Provide the (X, Y) coordinate of the cell's center where the given text is located.  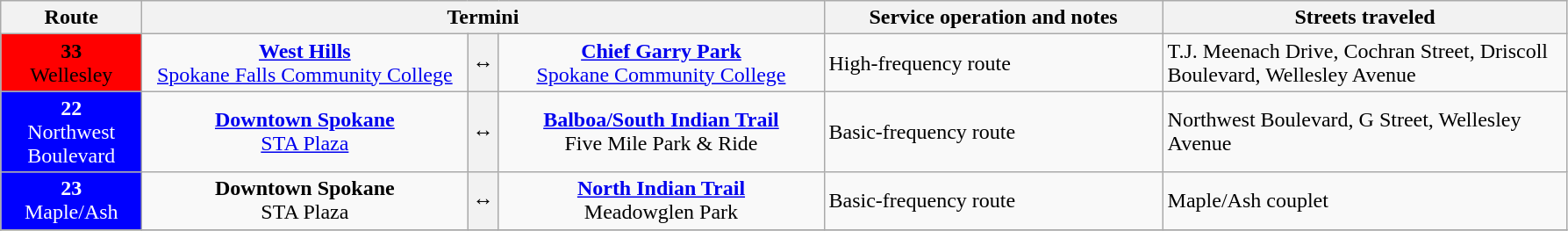
High-frequency route (993, 63)
Termini (483, 18)
North Indian TrailMeadowglen Park (662, 200)
T.J. Meenach Drive, Cochran Street, Driscoll Boulevard, Wellesley Avenue (1365, 63)
Route (72, 18)
Chief Garry ParkSpokane Community College (662, 63)
22Northwest Boulevard (72, 132)
Balboa/South Indian TrailFive Mile Park & Ride (662, 132)
23Maple/Ash (72, 200)
West Hills Spokane Falls Community College (305, 63)
Service operation and notes (993, 18)
Streets traveled (1365, 18)
33Wellesley (72, 63)
Maple/Ash couplet (1365, 200)
Northwest Boulevard, G Street, Wellesley Avenue (1365, 132)
